For the text-containing cell, return its midpoint in [X, Y] coordinate format. 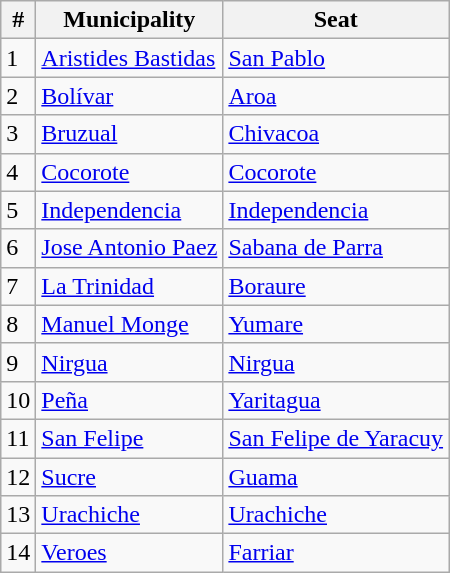
San Felipe [130, 438]
La Trinidad [130, 286]
12 [18, 477]
3 [18, 134]
Manuel Monge [130, 324]
6 [18, 248]
2 [18, 96]
Aristides Bastidas [130, 58]
Seat [336, 20]
1 [18, 58]
Bolívar [130, 96]
8 [18, 324]
# [18, 20]
Aroa [336, 96]
10 [18, 400]
Peña [130, 400]
14 [18, 553]
4 [18, 172]
13 [18, 515]
Chivacoa [336, 134]
Yumare [336, 324]
Municipality [130, 20]
Jose Antonio Paez [130, 248]
7 [18, 286]
Veroes [130, 553]
9 [18, 362]
Sabana de Parra [336, 248]
Yaritagua [336, 400]
Farriar [336, 553]
San Pablo [336, 58]
Bruzual [130, 134]
Guama [336, 477]
San Felipe de Yaracuy [336, 438]
11 [18, 438]
Boraure [336, 286]
5 [18, 210]
Sucre [130, 477]
